Return [x, y] of the center of cell containing provided text 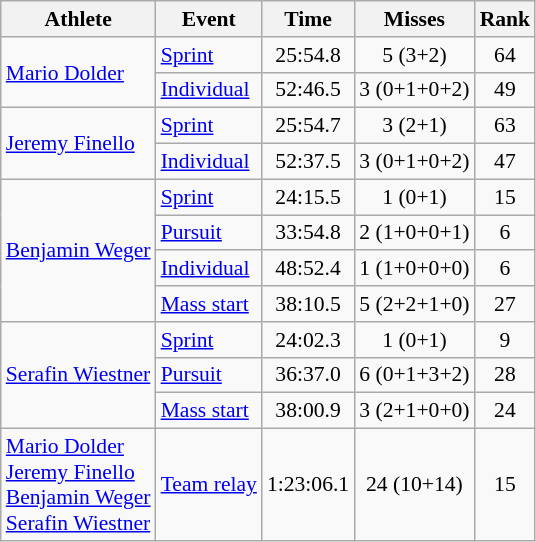
1:23:06.1 [308, 485]
48:52.4 [308, 269]
52:46.5 [308, 90]
Event [209, 19]
3 (2+1) [414, 126]
Time [308, 19]
24 (10+14) [414, 485]
6 (0+1+3+2) [414, 375]
24 [506, 411]
33:54.8 [308, 233]
49 [506, 90]
24:15.5 [308, 197]
5 (2+2+1+0) [414, 304]
Benjamin Weger [78, 250]
47 [506, 162]
5 (3+2) [414, 55]
Mario DolderJeremy FinelloBenjamin WegerSerafin Wiestner [78, 485]
Athlete [78, 19]
38:10.5 [308, 304]
27 [506, 304]
Jeremy Finello [78, 144]
Mario Dolder [78, 72]
2 (1+0+0+1) [414, 233]
64 [506, 55]
38:00.9 [308, 411]
Misses [414, 19]
1 (1+0+0+0) [414, 269]
24:02.3 [308, 340]
28 [506, 375]
36:37.0 [308, 375]
25:54.8 [308, 55]
Rank [506, 19]
Serafin Wiestner [78, 376]
3 (2+1+0+0) [414, 411]
Team relay [209, 485]
52:37.5 [308, 162]
9 [506, 340]
25:54.7 [308, 126]
63 [506, 126]
